Extract the (X, Y) coordinate from the center of the cell holding the provided text.  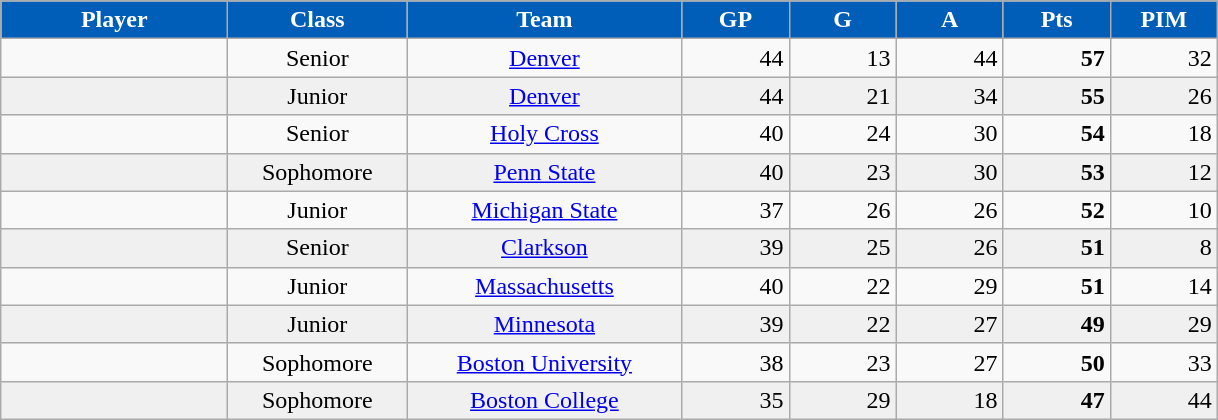
Player (114, 20)
25 (842, 248)
8 (1164, 248)
12 (1164, 172)
33 (1164, 362)
13 (842, 58)
Team (544, 20)
Minnesota (544, 324)
Boston College (544, 400)
32 (1164, 58)
PIM (1164, 20)
49 (1056, 324)
Holy Cross (544, 134)
24 (842, 134)
Class (318, 20)
38 (736, 362)
54 (1056, 134)
47 (1056, 400)
57 (1056, 58)
Pts (1056, 20)
Michigan State (544, 210)
53 (1056, 172)
Massachusetts (544, 286)
A (950, 20)
55 (1056, 96)
14 (1164, 286)
10 (1164, 210)
Boston University (544, 362)
G (842, 20)
37 (736, 210)
Penn State (544, 172)
21 (842, 96)
GP (736, 20)
35 (736, 400)
50 (1056, 362)
Clarkson (544, 248)
52 (1056, 210)
34 (950, 96)
